Return the [X, Y] coordinate for the center point of the cell that contains the specified text.  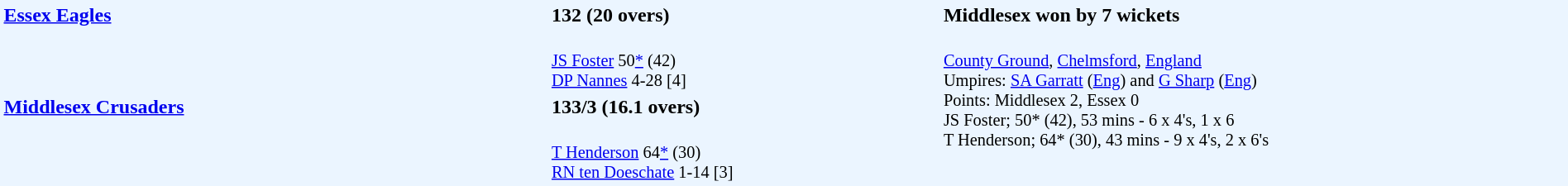
132 (20 overs) [744, 15]
JS Foster 50* (42) DP Nannes 4-28 [4] [744, 61]
Essex Eagles [275, 47]
133/3 (16.1 overs) [744, 107]
T Henderson 64* (30) RN ten Doeschate 1-14 [3] [744, 152]
Middlesex won by 7 wickets [1254, 15]
Middlesex Crusaders [275, 139]
